Return the (x, y) coordinate for the center point of the cell that contains the specified text.  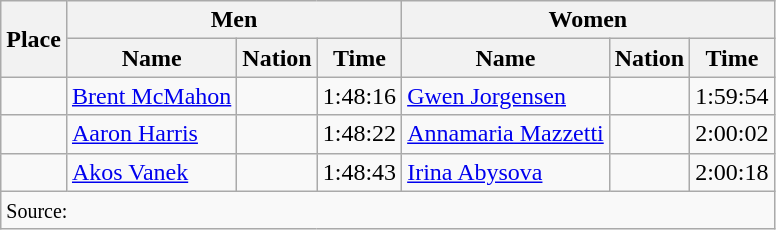
Women (588, 20)
1:48:22 (359, 134)
2:00:18 (732, 172)
Brent McMahon (151, 96)
Akos Vanek (151, 172)
1:48:43 (359, 172)
Source: (388, 210)
1:48:16 (359, 96)
Men (234, 20)
2:00:02 (732, 134)
Annamaria Mazzetti (506, 134)
1:59:54 (732, 96)
Irina Abysova (506, 172)
Aaron Harris (151, 134)
Gwen Jorgensen (506, 96)
Place (34, 39)
